For the text-containing cell, return its midpoint in (X, Y) coordinate format. 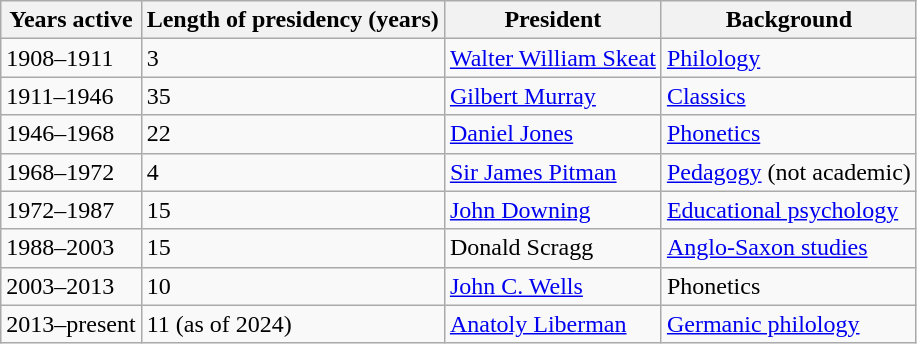
22 (292, 134)
Pedagogy (not academic) (788, 172)
Walter William Skeat (552, 58)
President (552, 20)
Sir James Pitman (552, 172)
2013–present (71, 324)
Daniel Jones (552, 134)
John Downing (552, 210)
Anglo-Saxon studies (788, 248)
11 (as of 2024) (292, 324)
Classics (788, 96)
Educational psychology (788, 210)
10 (292, 286)
4 (292, 172)
Years active (71, 20)
Donald Scragg (552, 248)
Background (788, 20)
1972–1987 (71, 210)
Anatoly Liberman (552, 324)
35 (292, 96)
Germanic philology (788, 324)
1908–1911 (71, 58)
Length of presidency (years) (292, 20)
2003–2013 (71, 286)
1911–1946 (71, 96)
1968–1972 (71, 172)
John C. Wells (552, 286)
1946–1968 (71, 134)
Gilbert Murray (552, 96)
Philology (788, 58)
3 (292, 58)
1988–2003 (71, 248)
